Detect which cell encompasses the target text, then output its (x, y) center coordinate. 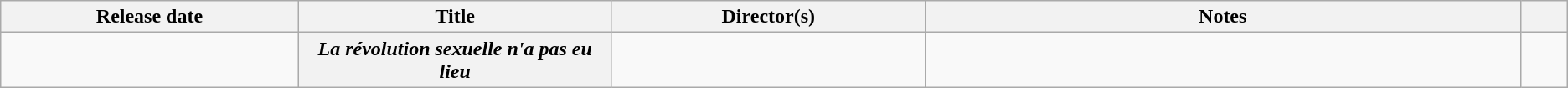
Notes (1223, 17)
Title (455, 17)
Release date (149, 17)
Director(s) (768, 17)
La révolution sexuelle n'a pas eu lieu (455, 60)
